Provide the [x, y] coordinate of the cell's center where the given text is located.  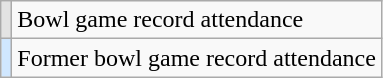
Former bowl game record attendance [197, 58]
Bowl game record attendance [197, 20]
